Find where the given text appears and provide that cell's center as [x, y] coordinate. 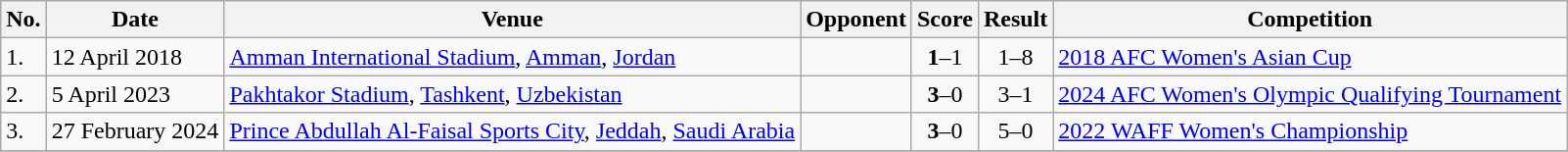
3–1 [1015, 94]
No. [23, 20]
5 April 2023 [135, 94]
12 April 2018 [135, 57]
2022 WAFF Women's Championship [1310, 131]
2. [23, 94]
1. [23, 57]
Score [945, 20]
3. [23, 131]
1–8 [1015, 57]
Result [1015, 20]
Venue [513, 20]
27 February 2024 [135, 131]
2018 AFC Women's Asian Cup [1310, 57]
Prince Abdullah Al-Faisal Sports City, Jeddah, Saudi Arabia [513, 131]
Competition [1310, 20]
1–1 [945, 57]
Pakhtakor Stadium, Tashkent, Uzbekistan [513, 94]
Opponent [856, 20]
Amman International Stadium, Amman, Jordan [513, 57]
2024 AFC Women's Olympic Qualifying Tournament [1310, 94]
5–0 [1015, 131]
Date [135, 20]
